Scan for the cell matching the given text and deliver its (x, y) coordinate at center. 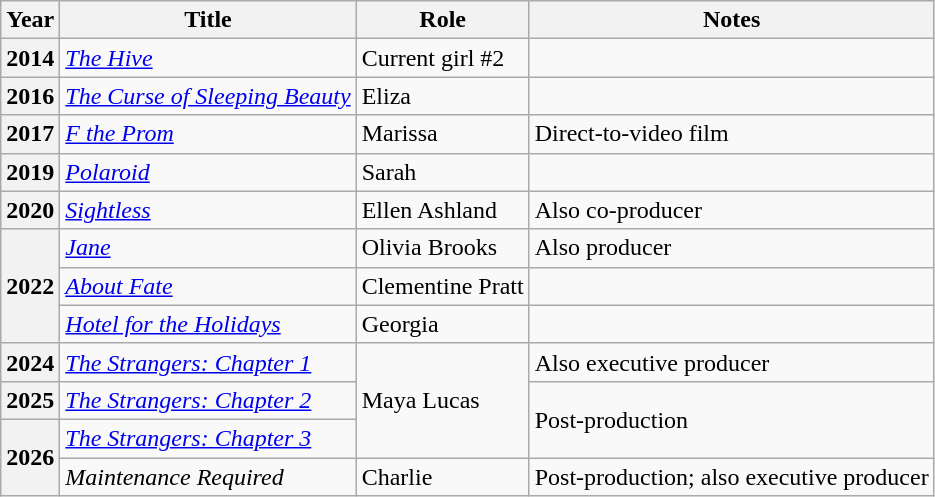
The Strangers: Chapter 2 (208, 400)
2022 (30, 286)
2020 (30, 210)
2025 (30, 400)
2016 (30, 96)
Also executive producer (732, 362)
Polaroid (208, 172)
Charlie (442, 477)
2019 (30, 172)
Post-production; also executive producer (732, 477)
Direct-to-video film (732, 134)
Also co-producer (732, 210)
About Fate (208, 286)
Sightless (208, 210)
2014 (30, 58)
The Strangers: Chapter 1 (208, 362)
Maintenance Required (208, 477)
Title (208, 20)
F the Prom (208, 134)
The Curse of Sleeping Beauty (208, 96)
Sarah (442, 172)
The Strangers: Chapter 3 (208, 438)
Eliza (442, 96)
Clementine Pratt (442, 286)
Current girl #2 (442, 58)
Notes (732, 20)
Ellen Ashland (442, 210)
2026 (30, 457)
The Hive (208, 58)
Year (30, 20)
Post-production (732, 419)
Olivia Brooks (442, 248)
2017 (30, 134)
Jane (208, 248)
Georgia (442, 324)
Marissa (442, 134)
2024 (30, 362)
Hotel for the Holidays (208, 324)
Maya Lucas (442, 400)
Also producer (732, 248)
Role (442, 20)
